Find where the given text appears and provide that cell's center as (X, Y) coordinate. 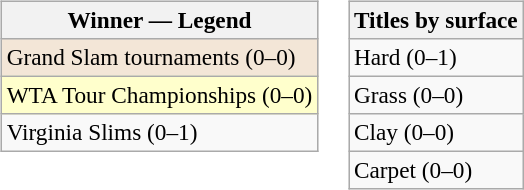
Titles by surface (436, 20)
Winner — Legend (160, 20)
Carpet (0–0) (436, 171)
Grand Slam tournaments (0–0) (160, 57)
Grass (0–0) (436, 95)
WTA Tour Championships (0–0) (160, 95)
Virginia Slims (0–1) (160, 133)
Clay (0–0) (436, 133)
Hard (0–1) (436, 57)
